Locate the cell with the specified text and output its (x, y) center coordinate. 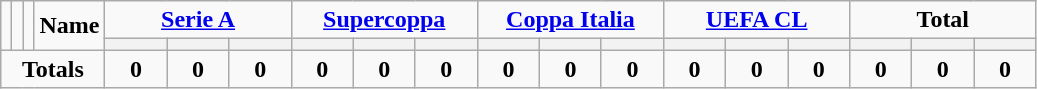
Total (943, 20)
Name (70, 26)
Coppa Italia (570, 20)
Totals (53, 69)
UEFA CL (757, 20)
Serie A (198, 20)
Supercoppa (384, 20)
